Identify which cell holds the provided text, then report its [x, y] central coordinate. 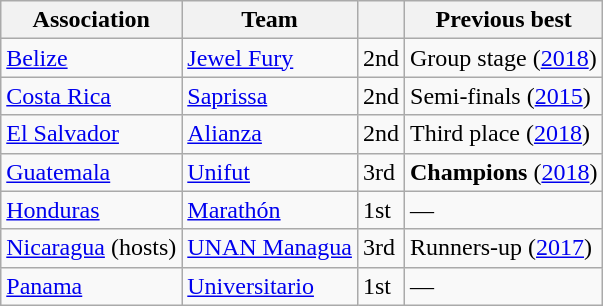
Group stage (2018) [504, 58]
Association [92, 20]
Team [270, 20]
Belize [92, 58]
Third place (2018) [504, 134]
Universitario [270, 286]
Previous best [504, 20]
Jewel Fury [270, 58]
Costa Rica [92, 96]
Guatemala [92, 172]
Champions (2018) [504, 172]
El Salvador [92, 134]
Alianza [270, 134]
Unifut [270, 172]
Nicaragua (hosts) [92, 248]
Saprissa [270, 96]
Honduras [92, 210]
Semi-finals (2015) [504, 96]
Marathón [270, 210]
Runners-up (2017) [504, 248]
UNAN Managua [270, 248]
Panama [92, 286]
